Provide the (x, y) coordinate of the cell's center where the given text is located.  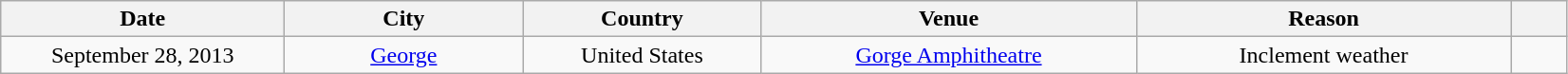
Venue (949, 19)
Gorge Amphitheatre (949, 55)
Reason (1323, 19)
September 28, 2013 (142, 55)
Inclement weather (1323, 55)
United States (642, 55)
City (404, 19)
George (404, 55)
Date (142, 19)
Country (642, 19)
